Identify which cell holds the provided text, then report its (x, y) central coordinate. 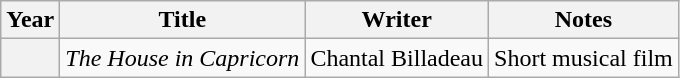
Year (30, 20)
Writer (397, 20)
The House in Capricorn (182, 58)
Chantal Billadeau (397, 58)
Title (182, 20)
Notes (584, 20)
Short musical film (584, 58)
